Provide the (X, Y) coordinate of the cell's center where the given text is located.  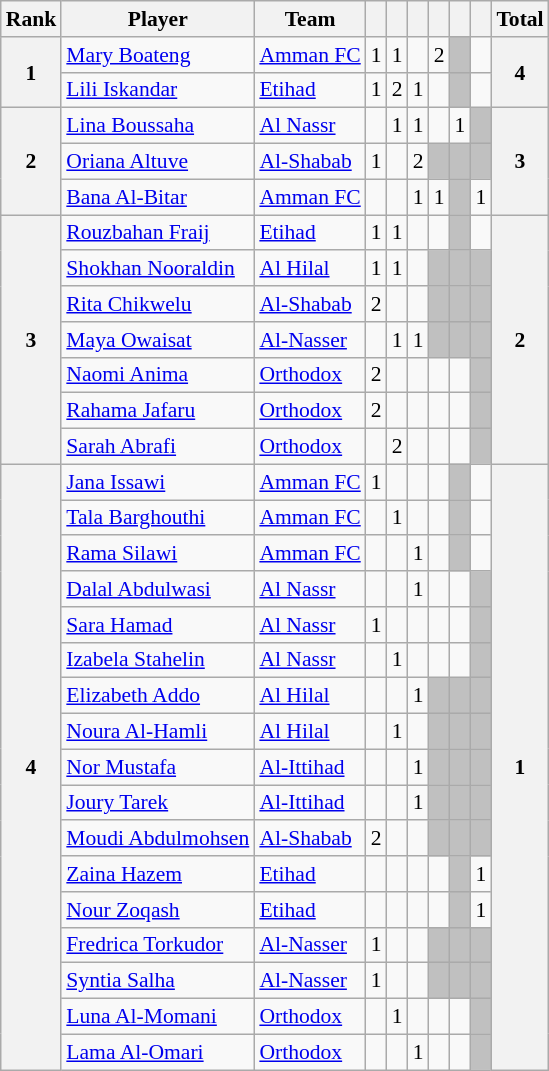
Moudi Abdulmohsen (158, 839)
Rita Chikwelu (158, 304)
Oriana Altuve (158, 162)
Nour Zoqash (158, 910)
Naomi Anima (158, 375)
Jana Issawi (158, 482)
Lili Iskandar (158, 90)
Bana Al-Bitar (158, 197)
Izabela Stahelin (158, 660)
Syntia Salha (158, 981)
Joury Tarek (158, 803)
Tala Barghouthi (158, 518)
Sara Hamad (158, 625)
Fredrica Torkudor (158, 945)
Zaina Hazem (158, 874)
Total (520, 19)
Player (158, 19)
Dalal Abdulwasi (158, 589)
Rouzbahan Fraij (158, 233)
Sarah Abrafi (158, 447)
Nor Mustafa (158, 767)
Shokhan Nooraldin (158, 269)
Maya Owaisat (158, 340)
Elizabeth Addo (158, 696)
Luna Al-Momani (158, 1017)
Rama Silawi (158, 554)
Rahama Jafaru (158, 411)
Team (310, 19)
Noura Al-Hamli (158, 732)
Lina Boussaha (158, 126)
Rank (32, 19)
Mary Boateng (158, 55)
Lama Al-Omari (158, 1052)
